Provide the (x, y) coordinate of the cell's center where the given text is located.  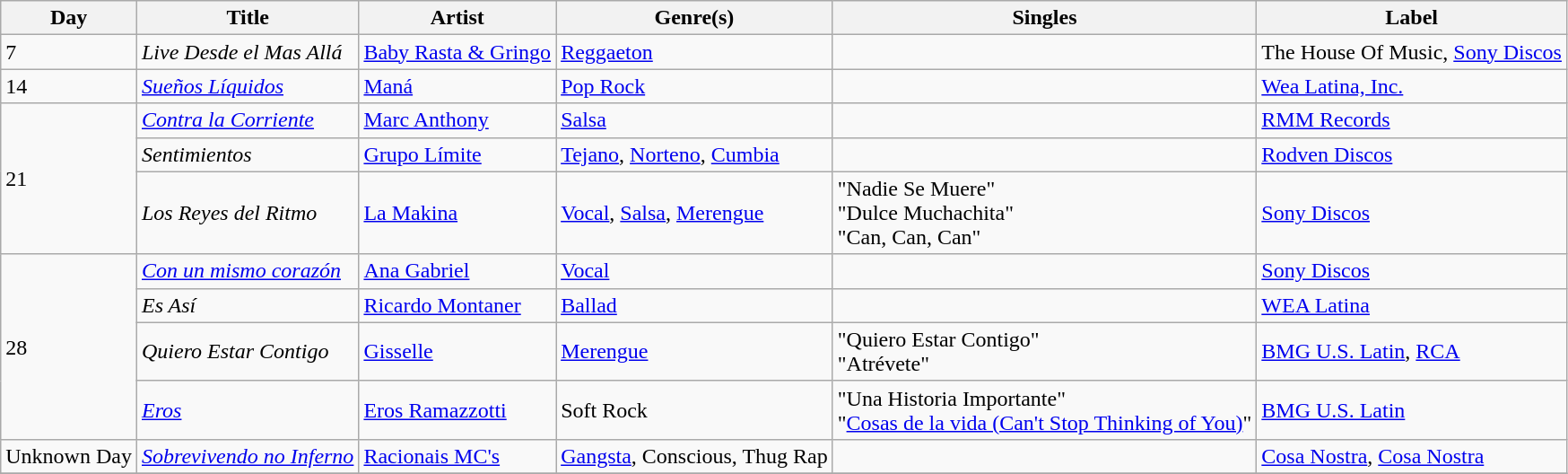
Pop Rock (694, 86)
RMM Records (1412, 120)
Cosa Nostra, Cosa Nostra (1412, 456)
WEA Latina (1412, 305)
Ana Gabriel (457, 271)
Genre(s) (694, 18)
BMG U.S. Latin (1412, 409)
"Quiero Estar Contigo""Atrévete" (1044, 352)
Soft Rock (694, 409)
The House Of Music, Sony Discos (1412, 52)
Reggaeton (694, 52)
Los Reyes del Ritmo (248, 213)
Live Desde el Mas Allá (248, 52)
Singles (1044, 18)
Ricardo Montaner (457, 305)
28 (69, 347)
BMG U.S. Latin, RCA (1412, 352)
Marc Anthony (457, 120)
Tejano, Norteno, Cumbia (694, 154)
Quiero Estar Contigo (248, 352)
Vocal (694, 271)
Rodven Discos (1412, 154)
Sueños Líquidos (248, 86)
Ballad (694, 305)
Es Así (248, 305)
Maná (457, 86)
"Una Historia Importante""Cosas de la vida (Can't Stop Thinking of You)" (1044, 409)
14 (69, 86)
7 (69, 52)
Unknown Day (69, 456)
Vocal, Salsa, Merengue (694, 213)
21 (69, 179)
Eros (248, 409)
Wea Latina, Inc. (1412, 86)
"Nadie Se Muere""Dulce Muchachita""Can, Can, Can" (1044, 213)
Sentimientos (248, 154)
Eros Ramazzotti (457, 409)
Contra la Corriente (248, 120)
Sobrevivendo no Inferno (248, 456)
Artist (457, 18)
Con un mismo corazón (248, 271)
Grupo Límite (457, 154)
Merengue (694, 352)
Label (1412, 18)
Gisselle (457, 352)
Title (248, 18)
Baby Rasta & Gringo (457, 52)
Salsa (694, 120)
Day (69, 18)
Racionais MC's (457, 456)
La Makina (457, 213)
Gangsta, Conscious, Thug Rap (694, 456)
